Determine the [X, Y] coordinate at the center of the cell enclosing the given text.  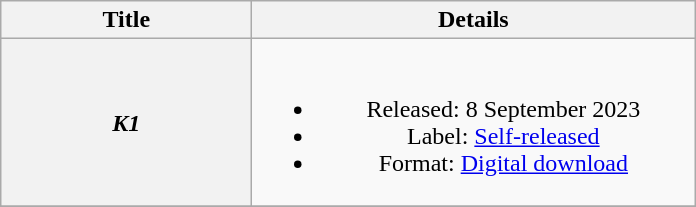
Title [126, 20]
Details [474, 20]
K1 [126, 122]
Released: 8 September 2023Label: Self-releasedFormat: Digital download [474, 122]
